Output the [X, Y] coordinate of the center of the cell containing the given text.  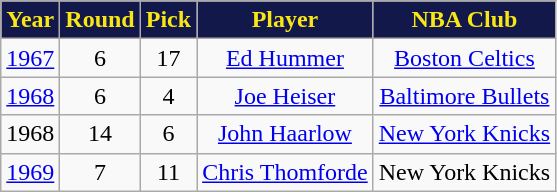
Boston Celtics [464, 58]
4 [168, 96]
Baltimore Bullets [464, 96]
14 [100, 134]
11 [168, 172]
John Haarlow [286, 134]
Pick [168, 20]
Round [100, 20]
Ed Hummer [286, 58]
Joe Heiser [286, 96]
1967 [30, 58]
NBA Club [464, 20]
Year [30, 20]
1969 [30, 172]
Chris Thomforde [286, 172]
17 [168, 58]
7 [100, 172]
Player [286, 20]
